Return (X, Y) of the center of cell containing provided text 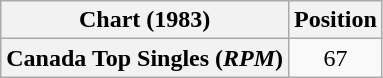
Canada Top Singles (RPM) (145, 58)
Position (336, 20)
67 (336, 58)
Chart (1983) (145, 20)
